Provide the (x, y) coordinate of the cell's center where the given text is located.  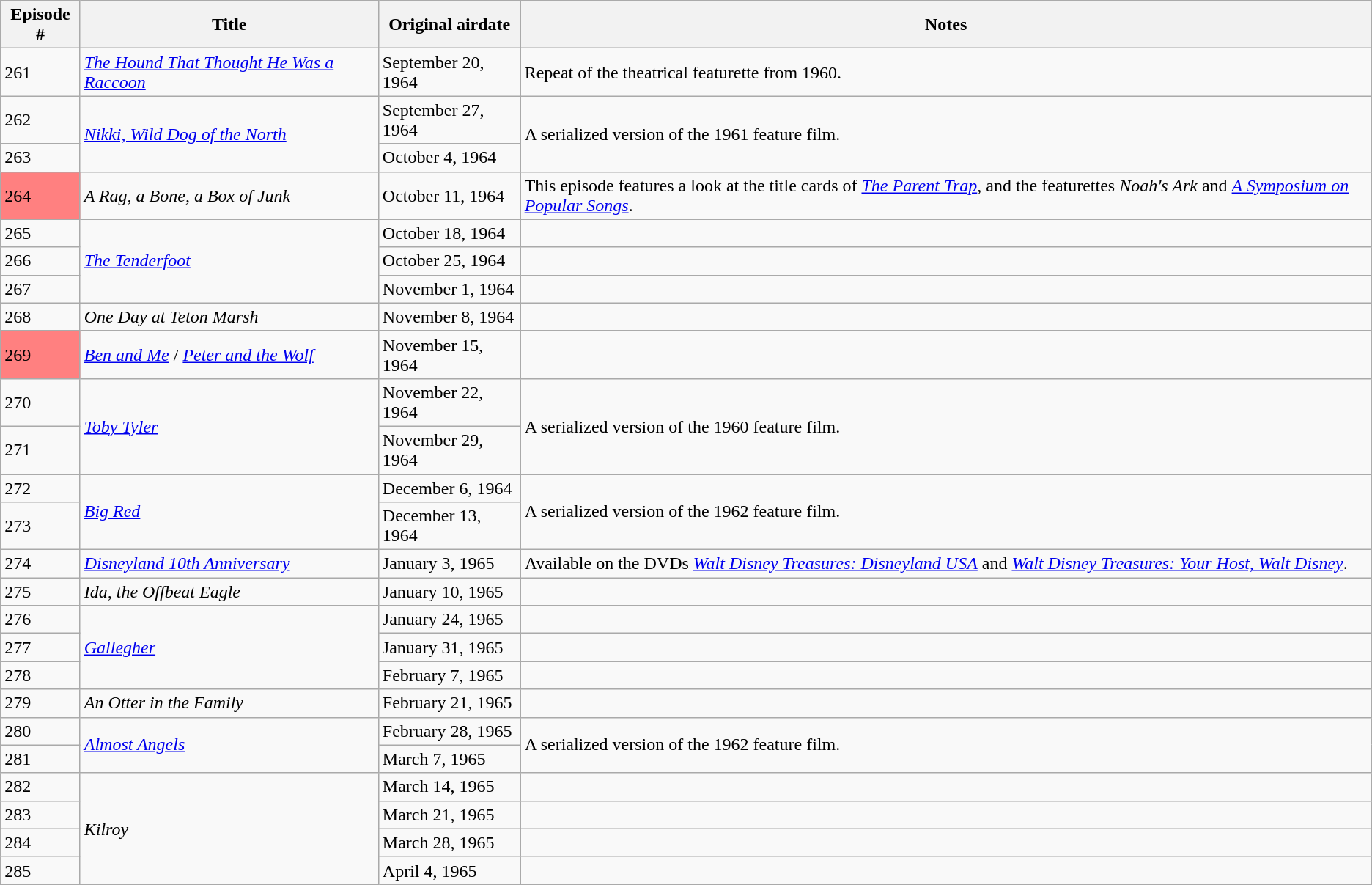
Available on the DVDs Walt Disney Treasures: Disneyland USA and Walt Disney Treasures: Your Host, Walt Disney. (945, 564)
January 3, 1965 (449, 564)
Repeat of the theatrical featurette from 1960. (945, 72)
267 (40, 289)
The Tenderfoot (229, 261)
November 1, 1964 (449, 289)
263 (40, 158)
Episode # (40, 25)
The Hound That Thought He Was a Raccoon (229, 72)
A serialized version of the 1961 feature film. (945, 133)
285 (40, 870)
271 (40, 450)
March 21, 1965 (449, 815)
262 (40, 120)
One Day at Teton Marsh (229, 317)
273 (40, 526)
A Rag, a Bone, a Box of Junk (229, 195)
November 22, 1964 (449, 402)
Ben and Me / Peter and the Wolf (229, 355)
275 (40, 592)
265 (40, 233)
January 24, 1965 (449, 620)
264 (40, 195)
Disneyland 10th Anniversary (229, 564)
284 (40, 842)
276 (40, 620)
274 (40, 564)
December 6, 1964 (449, 488)
Toby Tyler (229, 426)
January 10, 1965 (449, 592)
282 (40, 787)
Gallegher (229, 647)
280 (40, 731)
Nikki, Wild Dog of the North (229, 133)
November 15, 1964 (449, 355)
October 18, 1964 (449, 233)
Title (229, 25)
269 (40, 355)
279 (40, 703)
October 4, 1964 (449, 158)
November 29, 1964 (449, 450)
Almost Angels (229, 745)
281 (40, 759)
Ida, the Offbeat Eagle (229, 592)
February 21, 1965 (449, 703)
February 7, 1965 (449, 675)
270 (40, 402)
October 25, 1964 (449, 261)
March 28, 1965 (449, 842)
September 27, 1964 (449, 120)
November 8, 1964 (449, 317)
October 11, 1964 (449, 195)
This episode features a look at the title cards of The Parent Trap, and the featurettes Noah's Ark and A Symposium on Popular Songs. (945, 195)
April 4, 1965 (449, 870)
Kilroy (229, 829)
261 (40, 72)
268 (40, 317)
March 7, 1965 (449, 759)
March 14, 1965 (449, 787)
Big Red (229, 512)
266 (40, 261)
278 (40, 675)
283 (40, 815)
September 20, 1964 (449, 72)
Notes (945, 25)
Original airdate (449, 25)
272 (40, 488)
A serialized version of the 1960 feature film. (945, 426)
February 28, 1965 (449, 731)
January 31, 1965 (449, 647)
An Otter in the Family (229, 703)
277 (40, 647)
December 13, 1964 (449, 526)
